Return (X, Y) of the center of cell containing provided text 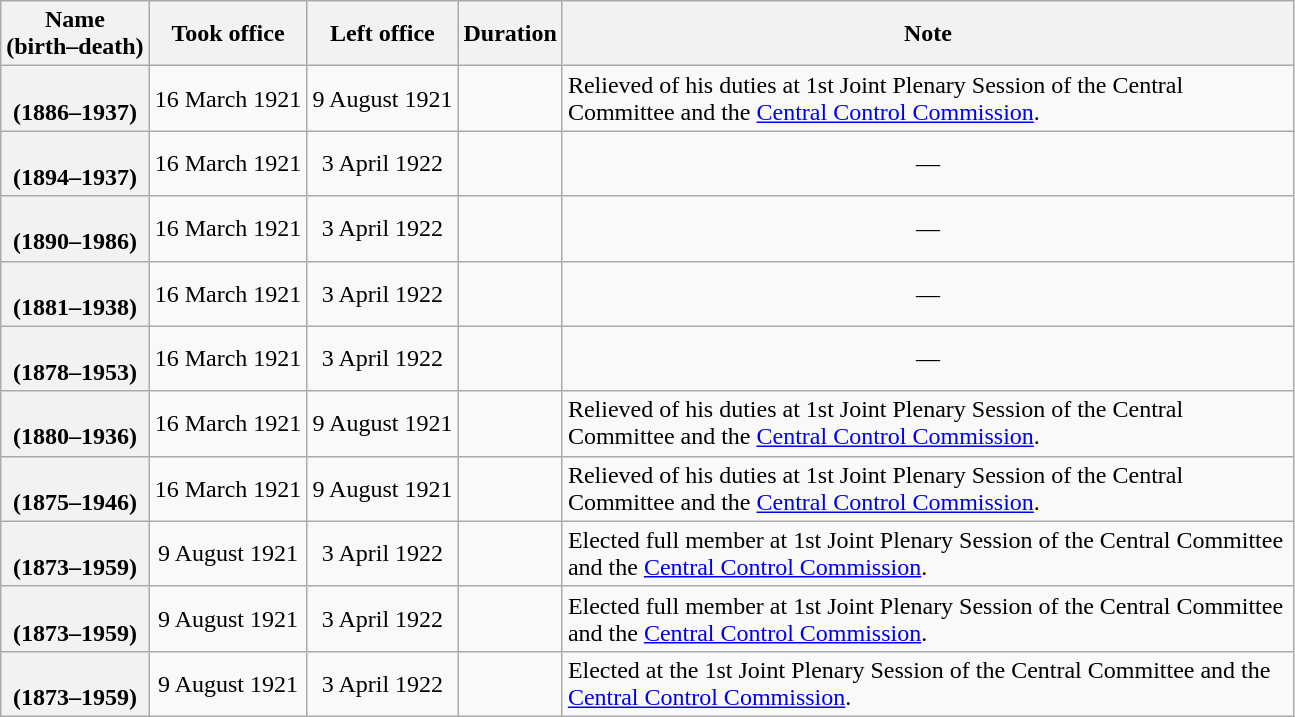
(1886–1937) (75, 98)
(1894–1937) (75, 164)
Duration (510, 34)
Elected at the 1st Joint Plenary Session of the Central Committee and the Central Control Commission. (928, 684)
(1890–1986) (75, 228)
(1875–1946) (75, 488)
Name(birth–death) (75, 34)
(1878–1953) (75, 358)
(1881–1938) (75, 294)
(1880–1936) (75, 424)
Took office (228, 34)
Left office (382, 34)
Note (928, 34)
